Provide the [x, y] coordinate of the cell's center where the given text is located.  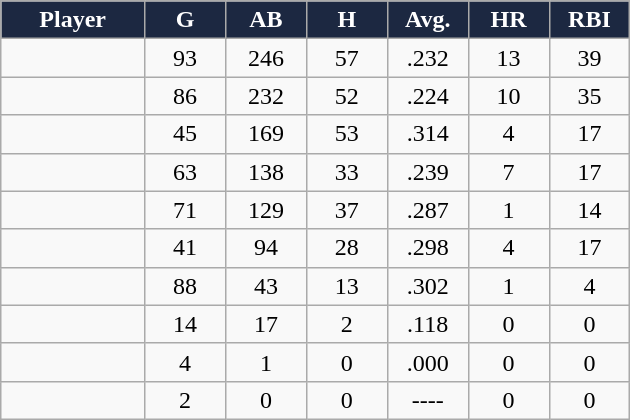
.118 [428, 324]
169 [266, 134]
41 [186, 248]
43 [266, 286]
.239 [428, 172]
.287 [428, 210]
39 [590, 58]
---- [428, 400]
H [346, 20]
28 [346, 248]
.298 [428, 248]
Player [73, 20]
.302 [428, 286]
HR [508, 20]
63 [186, 172]
.000 [428, 362]
129 [266, 210]
86 [186, 96]
G [186, 20]
88 [186, 286]
71 [186, 210]
.224 [428, 96]
Avg. [428, 20]
35 [590, 96]
RBI [590, 20]
232 [266, 96]
94 [266, 248]
37 [346, 210]
.314 [428, 134]
93 [186, 58]
57 [346, 58]
53 [346, 134]
52 [346, 96]
AB [266, 20]
246 [266, 58]
10 [508, 96]
138 [266, 172]
45 [186, 134]
.232 [428, 58]
7 [508, 172]
33 [346, 172]
